From the cell containing the given text, extract its center point as (x, y) coordinate. 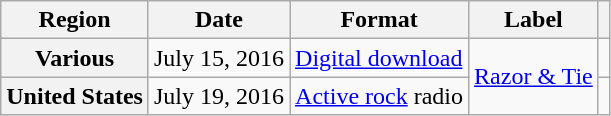
Razor & Tie (534, 77)
Region (75, 20)
Label (534, 20)
Date (218, 20)
Format (380, 20)
United States (75, 96)
Active rock radio (380, 96)
July 19, 2016 (218, 96)
July 15, 2016 (218, 58)
Various (75, 58)
Digital download (380, 58)
